Extract the [x, y] coordinate from the center of the cell holding the provided text.  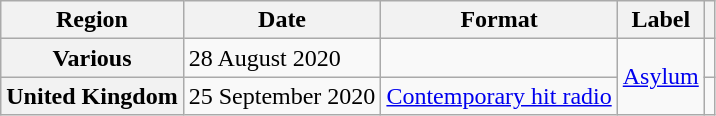
United Kingdom [92, 96]
Region [92, 20]
25 September 2020 [282, 96]
Asylum [660, 77]
Date [282, 20]
28 August 2020 [282, 58]
Contemporary hit radio [499, 96]
Label [660, 20]
Various [92, 58]
Format [499, 20]
